Pinpoint the cell where the given text exists, returning its (x, y) midpoint coordinate. 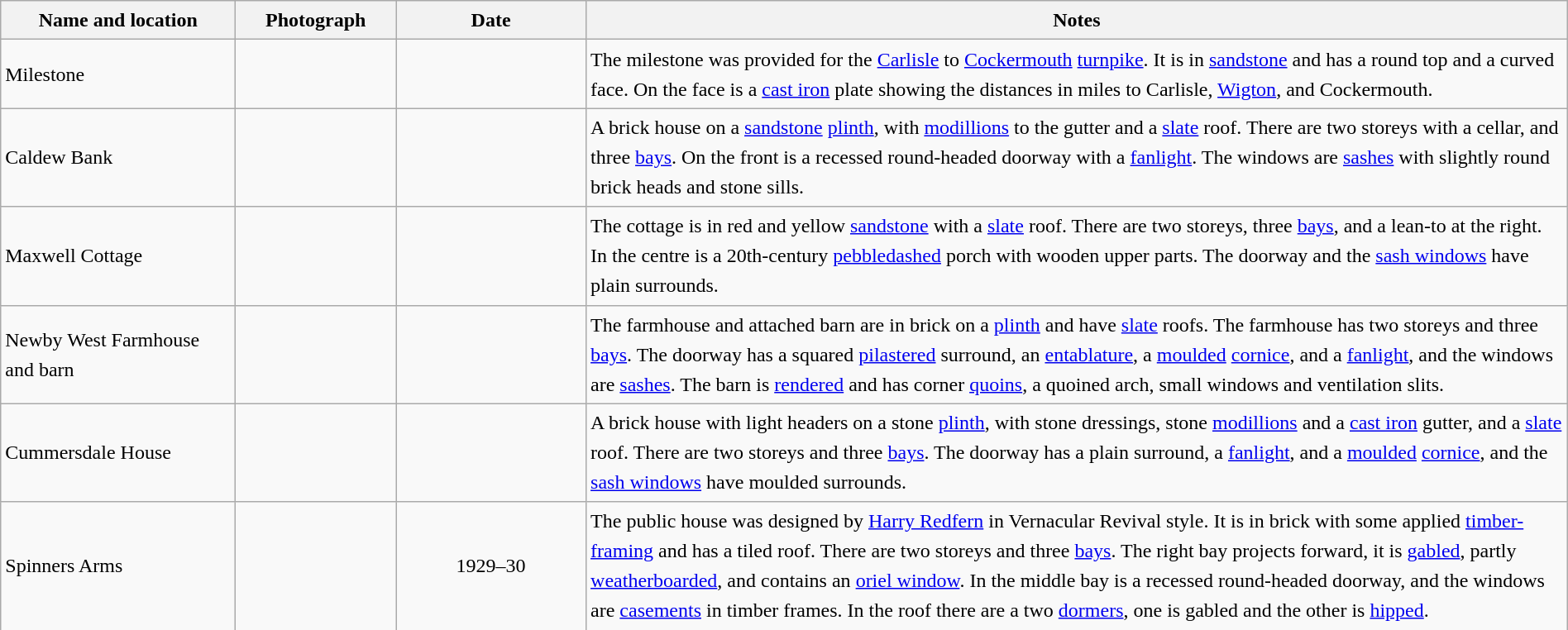
Date (491, 20)
Name and location (118, 20)
Notes (1077, 20)
1929–30 (491, 566)
Spinners Arms (118, 566)
Newby West Farmhouse and barn (118, 354)
Maxwell Cottage (118, 256)
Photograph (316, 20)
Caldew Bank (118, 157)
Cummersdale House (118, 453)
Milestone (118, 74)
